For the text-containing cell, return its midpoint in [X, Y] coordinate format. 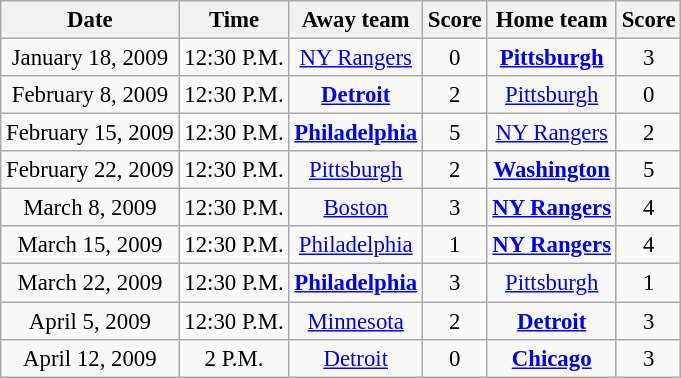
March 8, 2009 [90, 208]
March 22, 2009 [90, 283]
Chicago [552, 358]
February 8, 2009 [90, 95]
Away team [356, 20]
February 22, 2009 [90, 170]
April 5, 2009 [90, 321]
March 15, 2009 [90, 245]
Time [234, 20]
Minnesota [356, 321]
Home team [552, 20]
Boston [356, 208]
Washington [552, 170]
January 18, 2009 [90, 58]
February 15, 2009 [90, 133]
2 P.M. [234, 358]
April 12, 2009 [90, 358]
Date [90, 20]
